Find where the given text appears and provide that cell's center as [X, Y] coordinate. 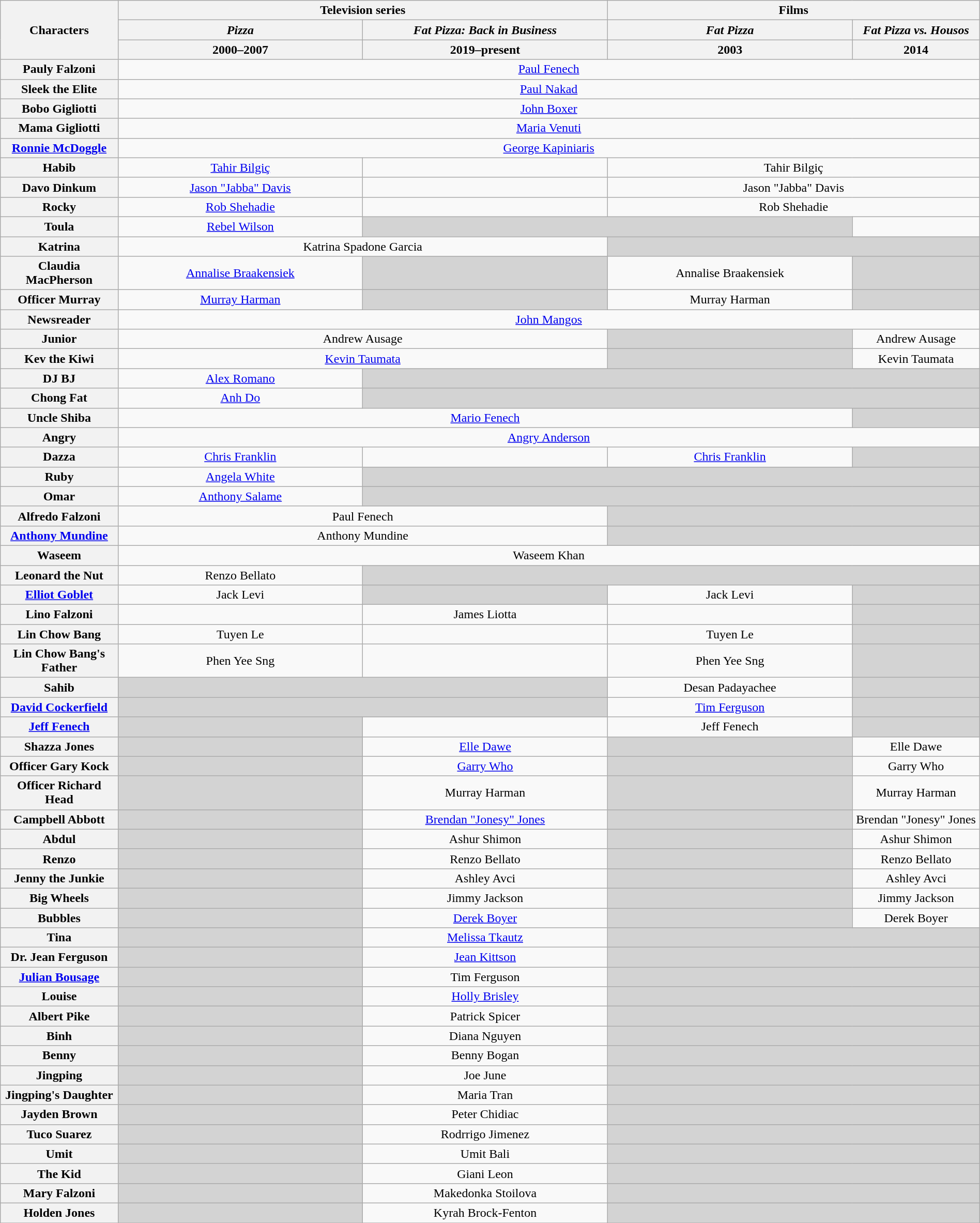
Paul Nakad [549, 89]
Dazza [59, 457]
Maria Tran [485, 1095]
Umit [59, 1154]
Binh [59, 1036]
2003 [730, 50]
Holden Jones [59, 1213]
Tina [59, 938]
James Liotta [485, 615]
Jingping's Daughter [59, 1095]
Kev the Kiwi [59, 359]
Lin Chow Bang [59, 634]
Rebel Wilson [240, 226]
Angry Anderson [549, 437]
John Mangos [549, 319]
DJ BJ [59, 378]
Leonard the Nut [59, 575]
Rocky [59, 207]
Lin Chow Bang's Father [59, 661]
Maria Venuti [549, 128]
Pauly Falzoni [59, 69]
Melissa Tkautz [485, 938]
Angry [59, 437]
Toula [59, 226]
Katrina Spadone Garcia [363, 247]
Holly Brisley [485, 997]
Diana Nguyen [485, 1036]
Big Wheels [59, 898]
Fat Pizza: Back in Business [485, 30]
Kyrah Brock-Fenton [485, 1213]
Chong Fat [59, 398]
Benny Bogan [485, 1056]
Desan Padayachee [730, 687]
Characters [59, 30]
Omar [59, 496]
Sleek the Elite [59, 89]
Uncle Shiba [59, 418]
Habib [59, 167]
David Cockerfield [59, 707]
John Boxer [549, 109]
Fat Pizza [730, 30]
Pizza [240, 30]
Tuco Suarez [59, 1134]
Julian Bousage [59, 977]
Renzo [59, 859]
Anh Do [240, 398]
Peter Chidiac [485, 1114]
Umit Bali [485, 1154]
Jean Kittson [485, 957]
Rodrrigo Jimenez [485, 1134]
Waseem Khan [549, 555]
Ruby [59, 477]
Campbell Abbott [59, 819]
Officer Murray [59, 300]
Angela White [240, 477]
Anthony Salame [240, 496]
2000–2007 [240, 50]
Bobo Gigliotti [59, 109]
Junior [59, 339]
George Kapiniaris [549, 148]
Patrick Spicer [485, 1016]
Lino Falzoni [59, 615]
Jayden Brown [59, 1114]
Abdul [59, 839]
Louise [59, 997]
Ronnie McDoggle [59, 148]
Jingping [59, 1075]
Jenny the Junkie [59, 878]
Newsreader [59, 319]
Officer Gary Kock [59, 766]
2019–present [485, 50]
Makedonka Stoilova [485, 1193]
2014 [916, 50]
Bubbles [59, 918]
Claudia MacPherson [59, 273]
Katrina [59, 247]
Films [793, 10]
Mama Gigliotti [59, 128]
Television series [363, 10]
Waseem [59, 555]
Alex Romano [240, 378]
Officer Richard Head [59, 793]
Davo Dinkum [59, 187]
Elliot Goblet [59, 595]
Benny [59, 1056]
Mary Falzoni [59, 1193]
Giani Leon [485, 1173]
Mario Fenech [485, 418]
Dr. Jean Ferguson [59, 957]
Fat Pizza vs. Housos [916, 30]
Albert Pike [59, 1016]
Alfredo Falzoni [59, 516]
Sahib [59, 687]
The Kid [59, 1173]
Joe June [485, 1075]
Shazza Jones [59, 746]
